Extract the [x, y] coordinate from the center of the cell holding the provided text.  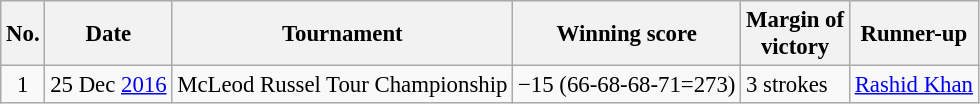
25 Dec 2016 [108, 85]
No. [23, 34]
1 [23, 85]
Runner-up [914, 34]
Tournament [342, 34]
3 strokes [796, 85]
Date [108, 34]
Margin ofvictory [796, 34]
−15 (66-68-68-71=273) [627, 85]
McLeod Russel Tour Championship [342, 85]
Winning score [627, 34]
Rashid Khan [914, 85]
